Capture the cell that displays the provided text and extract its (X, Y) central coordinate. 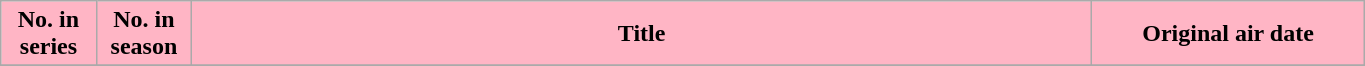
Title (642, 34)
No. inseries (48, 34)
No. inseason (144, 34)
Original air date (1228, 34)
